Determine the [x, y] coordinate at the center of the cell enclosing the given text.  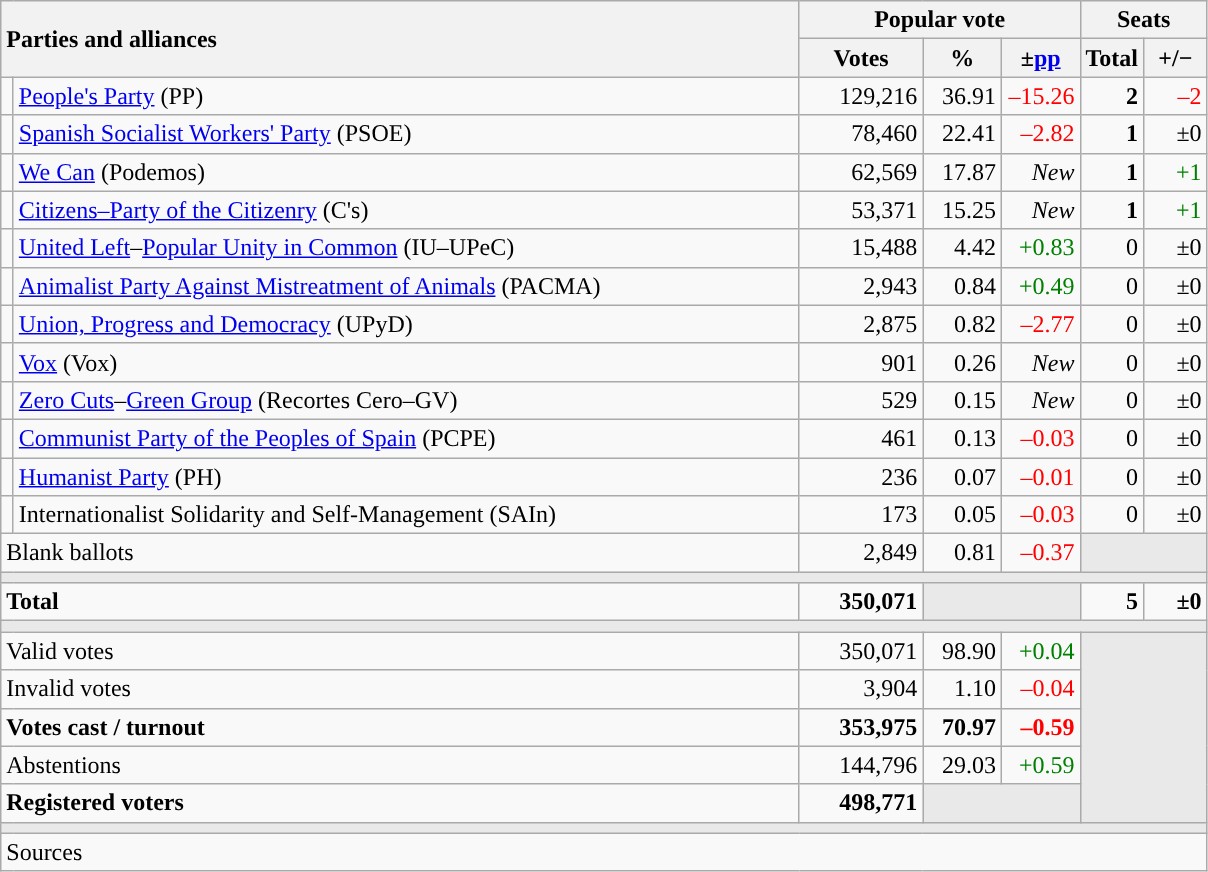
Vox (Vox) [406, 362]
Union, Progress and Democracy (UPyD) [406, 324]
+0.83 [1040, 248]
+0.49 [1040, 286]
+0.59 [1040, 765]
People's Party (PP) [406, 96]
529 [861, 400]
United Left–Popular Unity in Common (IU–UPeC) [406, 248]
0.05 [962, 515]
2,875 [861, 324]
236 [861, 477]
Communist Party of the Peoples of Spain (PCPE) [406, 438]
–2.77 [1040, 324]
Invalid votes [400, 689]
353,975 [861, 727]
Zero Cuts–Green Group (Recortes Cero–GV) [406, 400]
Seats [1144, 20]
We Can (Podemos) [406, 172]
5 [1112, 602]
15.25 [962, 210]
1.10 [962, 689]
0.26 [962, 362]
+0.04 [1040, 651]
Citizens–Party of the Citizenry (C's) [406, 210]
173 [861, 515]
461 [861, 438]
–0.59 [1040, 727]
901 [861, 362]
–0.01 [1040, 477]
53,371 [861, 210]
0.07 [962, 477]
2 [1112, 96]
Parties and alliances [400, 39]
2,849 [861, 553]
0.13 [962, 438]
0.82 [962, 324]
144,796 [861, 765]
15,488 [861, 248]
36.91 [962, 96]
–2.82 [1040, 134]
70.97 [962, 727]
Registered voters [400, 803]
Animalist Party Against Mistreatment of Animals (PACMA) [406, 286]
0.81 [962, 553]
–2 [1176, 96]
Spanish Socialist Workers' Party (PSOE) [406, 134]
±pp [1040, 58]
Valid votes [400, 651]
17.87 [962, 172]
Abstentions [400, 765]
2,943 [861, 286]
4.42 [962, 248]
78,460 [861, 134]
% [962, 58]
0.15 [962, 400]
Blank ballots [400, 553]
+/− [1176, 58]
498,771 [861, 803]
Internationalist Solidarity and Self-Management (SAIn) [406, 515]
Votes cast / turnout [400, 727]
Humanist Party (PH) [406, 477]
3,904 [861, 689]
129,216 [861, 96]
Votes [861, 58]
Sources [604, 852]
Popular vote [940, 20]
–0.04 [1040, 689]
22.41 [962, 134]
0.84 [962, 286]
29.03 [962, 765]
–15.26 [1040, 96]
98.90 [962, 651]
62,569 [861, 172]
–0.37 [1040, 553]
